Search for the cell housing the specified text and yield its (X, Y) center coordinate. 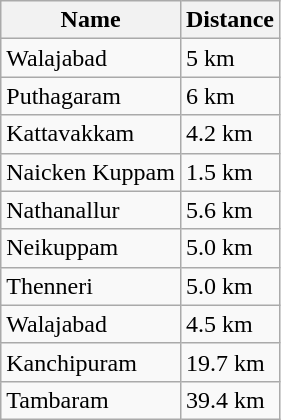
Neikuppam (91, 248)
Thenneri (91, 286)
Tambaram (91, 400)
Naicken Kuppam (91, 172)
Kattavakkam (91, 134)
Puthagaram (91, 96)
5.6 km (230, 210)
5 km (230, 58)
1.5 km (230, 172)
4.2 km (230, 134)
Kanchipuram (91, 362)
Distance (230, 20)
Name (91, 20)
6 km (230, 96)
4.5 km (230, 324)
19.7 km (230, 362)
Nathanallur (91, 210)
39.4 km (230, 400)
